Search for the cell housing the specified text and yield its [x, y] center coordinate. 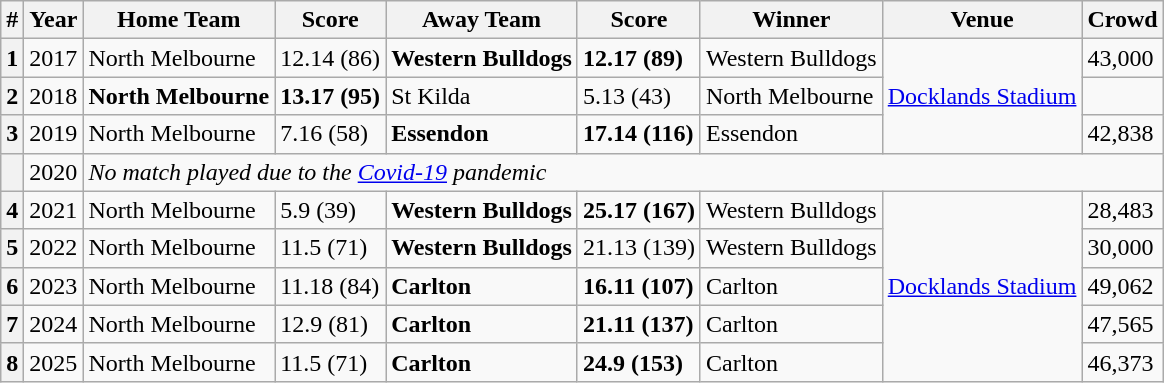
2023 [54, 286]
1 [12, 58]
43,000 [1122, 58]
25.17 (167) [638, 210]
7.16 (58) [330, 134]
2020 [54, 172]
2025 [54, 362]
17.14 (116) [638, 134]
2021 [54, 210]
16.11 (107) [638, 286]
2017 [54, 58]
49,062 [1122, 286]
12.9 (81) [330, 324]
7 [12, 324]
St Kilda [482, 96]
28,483 [1122, 210]
30,000 [1122, 248]
5 [12, 248]
Home Team [179, 20]
11.18 (84) [330, 286]
42,838 [1122, 134]
Venue [982, 20]
Crowd [1122, 20]
No match played due to the Covid-19 pandemic [623, 172]
2018 [54, 96]
2019 [54, 134]
Away Team [482, 20]
21.13 (139) [638, 248]
Winner [791, 20]
Year [54, 20]
13.17 (95) [330, 96]
2 [12, 96]
12.14 (86) [330, 58]
3 [12, 134]
47,565 [1122, 324]
46,373 [1122, 362]
12.17 (89) [638, 58]
8 [12, 362]
21.11 (137) [638, 324]
5.13 (43) [638, 96]
6 [12, 286]
2022 [54, 248]
24.9 (153) [638, 362]
2024 [54, 324]
5.9 (39) [330, 210]
4 [12, 210]
# [12, 20]
